Locate the cell with the specified text and output its (x, y) center coordinate. 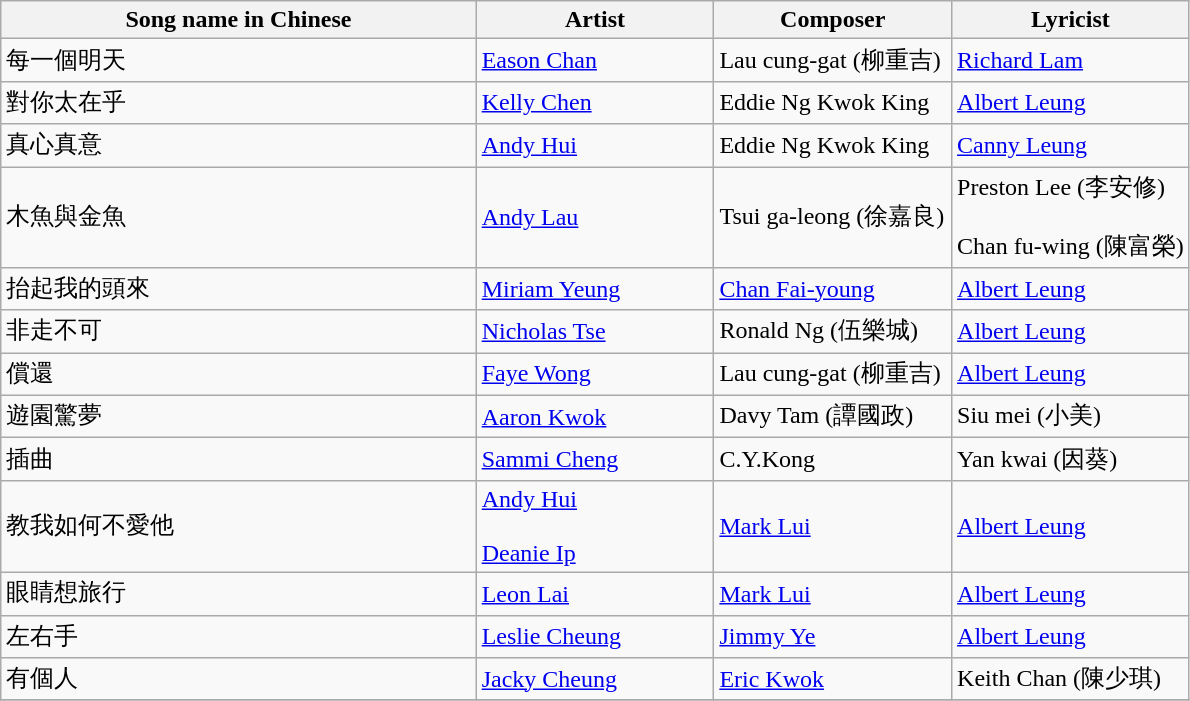
眼睛想旅行 (238, 594)
Jacky Cheung (595, 680)
Kelly Chen (595, 102)
Lyricist (1071, 20)
C.Y.Kong (833, 460)
Richard Lam (1071, 60)
償還 (238, 374)
Andy HuiDeanie Ip (595, 526)
Ronald Ng (伍樂城) (833, 332)
Chan Fai-young (833, 290)
Jimmy Ye (833, 636)
Siu mei (小美) (1071, 416)
插曲 (238, 460)
Davy Tam (譚國政) (833, 416)
Miriam Yeung (595, 290)
遊園驚夢 (238, 416)
Leslie Cheung (595, 636)
有個人 (238, 680)
Keith Chan (陳少琪) (1071, 680)
Composer (833, 20)
Andy Lau (595, 216)
Eric Kwok (833, 680)
Preston Lee (李安修)Chan fu-wing (陳富榮) (1071, 216)
Aaron Kwok (595, 416)
非走不可 (238, 332)
Sammi Cheng (595, 460)
Song name in Chinese (238, 20)
Leon Lai (595, 594)
對你太在乎 (238, 102)
Tsui ga-leong (徐嘉良) (833, 216)
Nicholas Tse (595, 332)
Artist (595, 20)
教我如何不愛他 (238, 526)
Canny Leung (1071, 146)
Yan kwai (因葵) (1071, 460)
Faye Wong (595, 374)
左右手 (238, 636)
Eason Chan (595, 60)
真心真意 (238, 146)
木魚與金魚 (238, 216)
Andy Hui (595, 146)
每一個明天 (238, 60)
抬起我的頭來 (238, 290)
